Output the (x, y) coordinate of the center of the cell containing the given text.  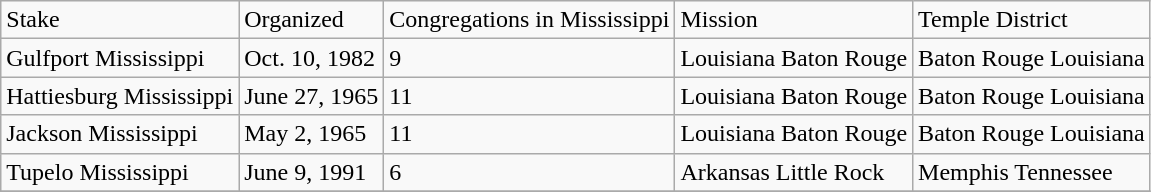
June 9, 1991 (312, 172)
Hattiesburg Mississippi (120, 96)
June 27, 1965 (312, 96)
Jackson Mississippi (120, 134)
Mission (794, 20)
Memphis Tennessee (1032, 172)
May 2, 1965 (312, 134)
Arkansas Little Rock (794, 172)
Congregations in Mississippi (530, 20)
Temple District (1032, 20)
Oct. 10, 1982 (312, 58)
Stake (120, 20)
6 (530, 172)
9 (530, 58)
Gulfport Mississippi (120, 58)
Tupelo Mississippi (120, 172)
Organized (312, 20)
